Detect which cell encompasses the target text, then output its (x, y) center coordinate. 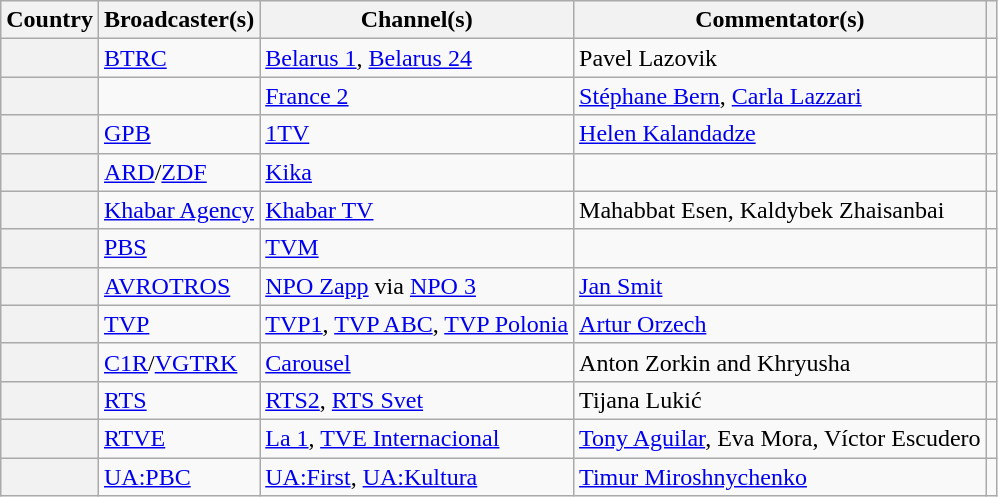
Timur Miroshnychenko (780, 477)
Artur Orzech (780, 324)
Belarus 1, Belarus 24 (417, 58)
Jan Smit (780, 286)
Mahabbat Esen, Kaldybek Zhaisanbai (780, 210)
UA:PBC (178, 477)
Country (50, 20)
Carousel (417, 362)
PBS (178, 248)
Khabar Agency (178, 210)
Tijana Lukić (780, 400)
TVP1, TVP ABC, TVP Polonia (417, 324)
C1R/VGTRK (178, 362)
ARD/ZDF (178, 172)
Tony Aguilar, Eva Mora, Víctor Escudero (780, 438)
Channel(s) (417, 20)
Khabar TV (417, 210)
La 1, TVE Internacional (417, 438)
1TV (417, 134)
Stéphane Bern, Carla Lazzari (780, 96)
AVROTROS (178, 286)
GPB (178, 134)
TVM (417, 248)
Kika (417, 172)
France 2 (417, 96)
RTVE (178, 438)
Pavel Lazovik (780, 58)
BTRC (178, 58)
NPO Zapp via NPO 3 (417, 286)
TVP (178, 324)
Helen Kalandadze (780, 134)
Anton Zorkin and Khryusha (780, 362)
UA:First, UA:Kultura (417, 477)
RTS2, RTS Svet (417, 400)
Broadcaster(s) (178, 20)
Commentator(s) (780, 20)
RTS (178, 400)
